From the cell containing the given text, extract its center point as [x, y] coordinate. 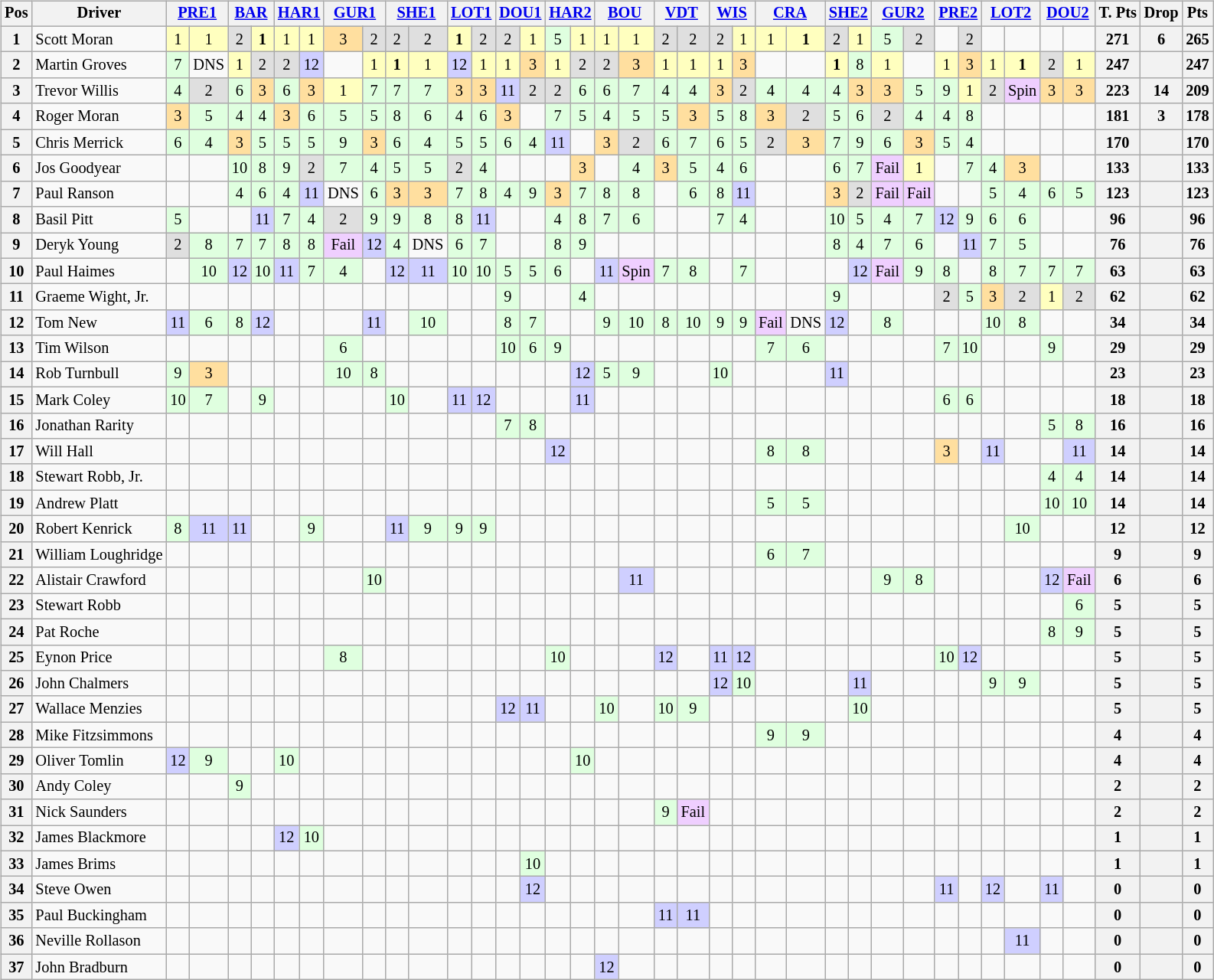
17 [16, 452]
223 [1118, 91]
Martin Groves [99, 65]
Pos [16, 14]
209 [1197, 91]
Nick Saunders [99, 812]
Paul Buckingham [99, 916]
Jos Goodyear [99, 168]
DOU1 [521, 14]
Rob Turnbull [99, 374]
Eynon Price [99, 658]
Paul Haimes [99, 271]
Paul Ranson [99, 194]
Roger Moran [99, 116]
John Bradburn [99, 967]
SHE1 [416, 14]
Graeme Wight, Jr. [99, 297]
Chris Merrick [99, 142]
Tom New [99, 323]
Jonathan Rarity [99, 426]
Oliver Tomlin [99, 761]
22 [16, 580]
181 [1118, 116]
T. Pts [1118, 14]
Robert Kenrick [99, 529]
William Loughridge [99, 554]
Mike Fitzsimmons [99, 735]
Drop [1162, 14]
GUR1 [355, 14]
John Chalmers [99, 684]
Mark Coley [99, 400]
LOT2 [1010, 14]
35 [16, 916]
24 [16, 632]
271 [1118, 39]
Driver [99, 14]
36 [16, 941]
25 [16, 658]
Steve Owen [99, 890]
VDT [681, 14]
BAR [251, 14]
James Brims [99, 864]
Scott Moran [99, 39]
15 [16, 400]
Basil Pitt [99, 220]
Trevor Willis [99, 91]
26 [16, 684]
DOU2 [1067, 14]
Will Hall [99, 452]
19 [16, 503]
LOT1 [472, 14]
Alistair Crawford [99, 580]
Andrew Platt [99, 503]
Andy Coley [99, 786]
Stewart Robb, Jr. [99, 477]
265 [1197, 39]
21 [16, 554]
CRA [790, 14]
PRE1 [197, 14]
37 [16, 967]
WIS [732, 14]
Tim Wilson [99, 348]
HAR1 [299, 14]
GUR2 [903, 14]
Neville Rollason [99, 941]
33 [16, 864]
Deryk Young [99, 246]
31 [16, 812]
BOU [625, 14]
James Blackmore [99, 838]
178 [1197, 116]
HAR2 [569, 14]
28 [16, 735]
Pts [1197, 14]
13 [16, 348]
Stewart Robb [99, 606]
Pat Roche [99, 632]
20 [16, 529]
SHE2 [848, 14]
27 [16, 709]
PRE2 [958, 14]
Wallace Menzies [99, 709]
32 [16, 838]
30 [16, 786]
